Search for the cell housing the specified text and yield its [x, y] center coordinate. 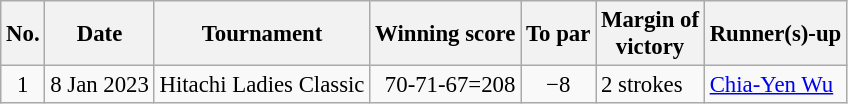
8 Jan 2023 [100, 85]
−8 [558, 85]
70-71-67=208 [446, 85]
Runner(s)-up [775, 34]
Margin ofvictory [650, 34]
Date [100, 34]
Tournament [262, 34]
No. [23, 34]
To par [558, 34]
Chia-Yen Wu [775, 85]
Hitachi Ladies Classic [262, 85]
1 [23, 85]
Winning score [446, 34]
2 strokes [650, 85]
